Locate the cell with the specified text and output its (x, y) center coordinate. 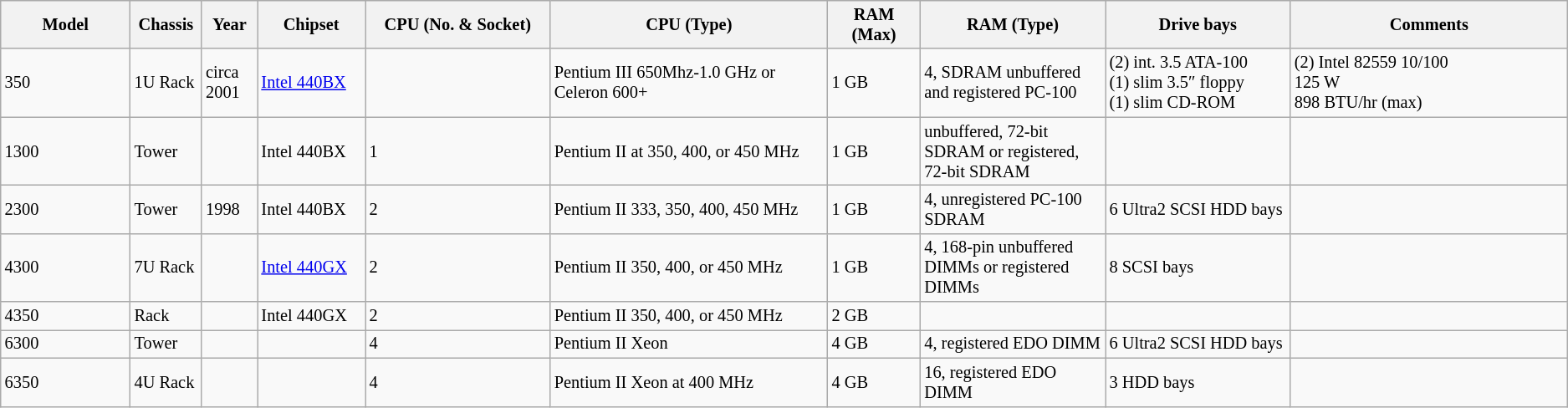
1U Rack (166, 83)
4U Rack (166, 382)
(2) Intel 82559 10/100125 W898 BTU/hr (max) (1429, 83)
Pentium II Xeon at 400 MHz (689, 382)
Chipset (311, 24)
7U Rack (166, 268)
Drive bays (1198, 24)
Year (229, 24)
3 HDD bays (1198, 382)
16, registered EDO DIMM (1012, 382)
Pentium III 650Mhz-1.0 GHz orCeleron 600+ (689, 83)
unbuffered, 72-bit SDRAM or registered, 72-bit SDRAM (1012, 151)
Pentium II at 350, 400, or 450 MHz (689, 151)
350 (65, 83)
CPU (No. & Socket) (458, 24)
4, registered EDO DIMM (1012, 344)
Pentium II Xeon (689, 344)
4, unregistered PC-100 SDRAM (1012, 209)
1 (458, 151)
Model (65, 24)
4350 (65, 316)
RAM (Max) (875, 24)
(2) int. 3.5 ATA-100(1) slim 3.5″ floppy(1) slim CD-ROM (1198, 83)
Comments (1429, 24)
4300 (65, 268)
2 GB (875, 316)
8 SCSI bays (1198, 268)
circa 2001 (229, 83)
RAM (Type) (1012, 24)
1300 (65, 151)
4, 168-pin unbuffered DIMMs or registered DIMMs (1012, 268)
2300 (65, 209)
1998 (229, 209)
4, SDRAM unbuffered and registered PC-100 (1012, 83)
Chassis (166, 24)
6350 (65, 382)
Pentium II 333, 350, 400, 450 MHz (689, 209)
6300 (65, 344)
CPU (Type) (689, 24)
Rack (166, 316)
